Detect which cell encompasses the target text, then output its [x, y] center coordinate. 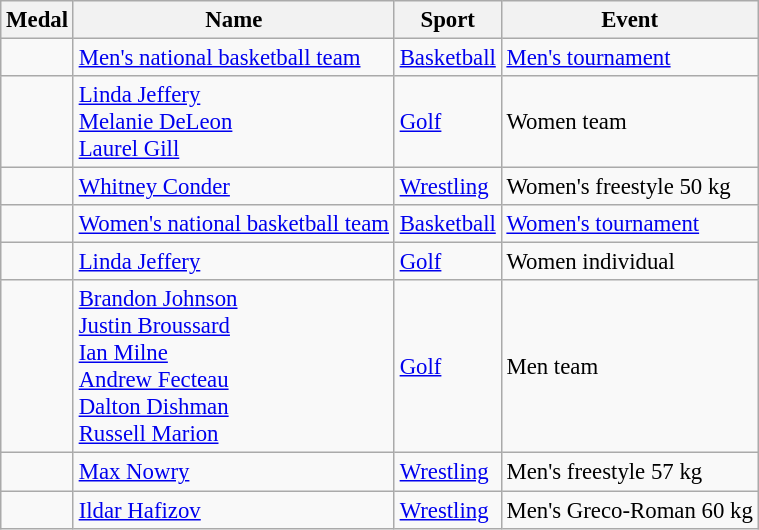
Whitney Conder [234, 187]
Men's tournament [630, 58]
Sport [448, 20]
Men's Greco-Roman 60 kg [630, 510]
Women's tournament [630, 224]
Men's national basketball team [234, 58]
Max Nowry [234, 472]
Women individual [630, 262]
Women's national basketball team [234, 224]
Men team [630, 366]
Linda JefferyMelanie DeLeonLaurel Gill [234, 122]
Name [234, 20]
Linda Jeffery [234, 262]
Women's freestyle 50 kg [630, 187]
Women team [630, 122]
Medal [38, 20]
Men's freestyle 57 kg [630, 472]
Brandon JohnsonJustin BroussardIan MilneAndrew FecteauDalton DishmanRussell Marion [234, 366]
Ildar Hafizov [234, 510]
Event [630, 20]
